Return [X, Y] of the center of cell containing provided text 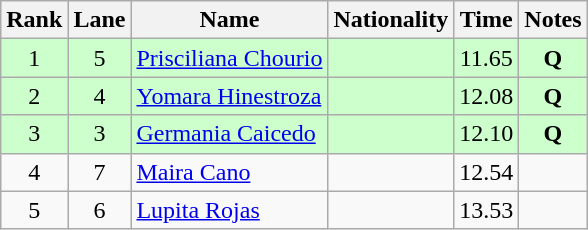
11.65 [486, 58]
Lane [100, 20]
12.54 [486, 172]
Yomara Hinestroza [230, 96]
13.53 [486, 210]
Name [230, 20]
Germania Caicedo [230, 134]
7 [100, 172]
6 [100, 210]
Lupita Rojas [230, 210]
Notes [553, 20]
Nationality [391, 20]
Prisciliana Chourio [230, 58]
2 [34, 96]
1 [34, 58]
12.08 [486, 96]
Time [486, 20]
Maira Cano [230, 172]
Rank [34, 20]
12.10 [486, 134]
